Provide the (x, y) coordinate of the cell's center where the given text is located.  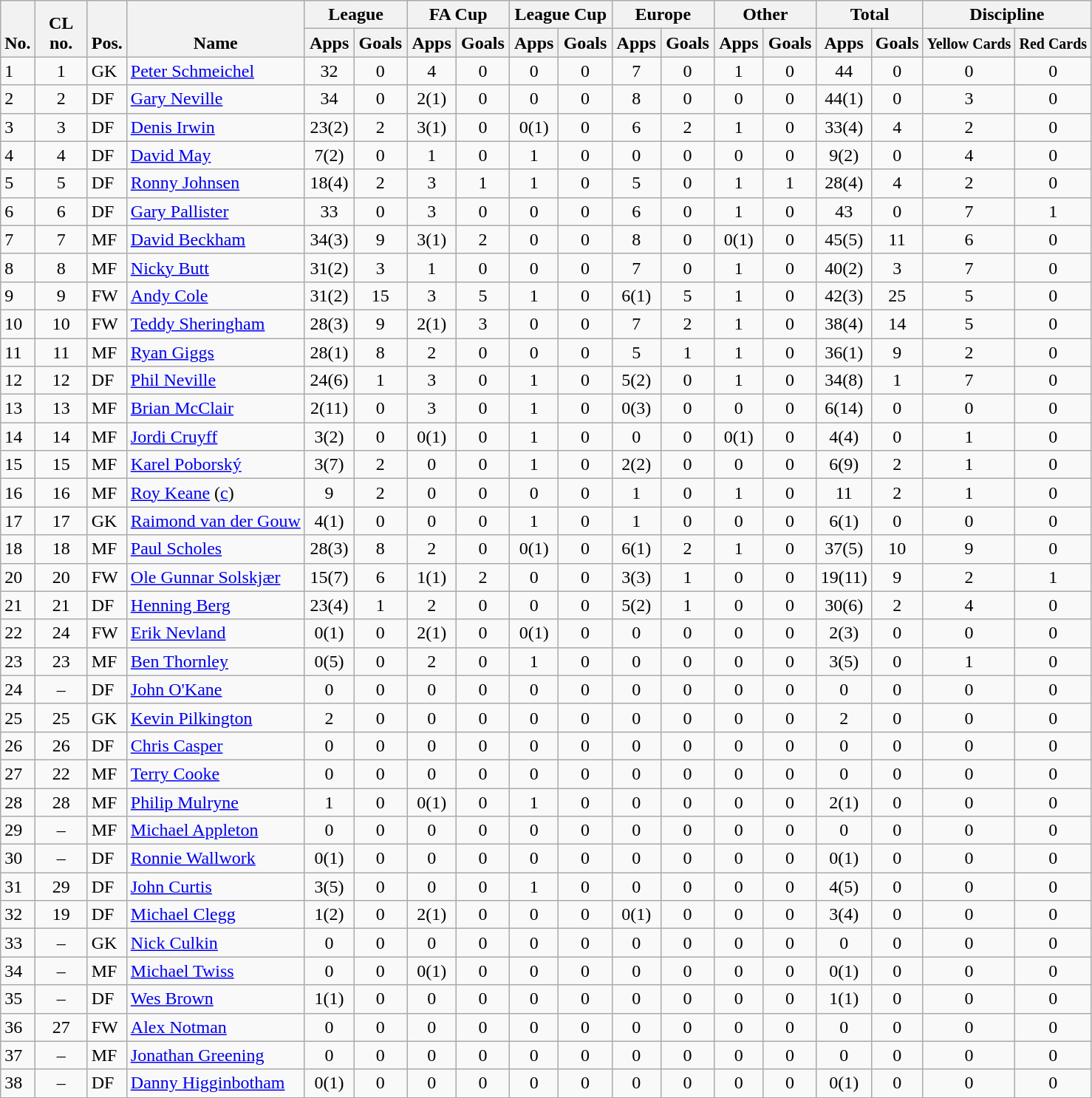
Red Cards (1054, 43)
Kevin Pilkington (216, 717)
Brian McClair (216, 409)
38(4) (844, 324)
Wes Brown (216, 999)
David Beckham (216, 239)
19(11) (844, 577)
Jonathan Greening (216, 1055)
9(2) (844, 155)
42(3) (844, 296)
Europe (663, 15)
Ronny Johnsen (216, 183)
31 (18, 887)
League (356, 15)
Roy Keane (c) (216, 493)
Paul Scholes (216, 549)
Gary Neville (216, 99)
CL no. (61, 29)
0(5) (330, 661)
23(2) (330, 127)
Jordi Cruyff (216, 437)
Name (216, 29)
3(2) (330, 437)
15(7) (330, 577)
Michael Clegg (216, 915)
Andy Cole (216, 296)
2(11) (330, 409)
30(6) (844, 605)
2(2) (637, 465)
18(4) (330, 183)
19 (61, 915)
Michael Twiss (216, 971)
38 (18, 1083)
30 (18, 859)
7(2) (330, 155)
36 (18, 1027)
43 (844, 211)
Erik Nevland (216, 633)
0(3) (637, 409)
Chris Casper (216, 746)
44 (844, 71)
No. (18, 29)
1(2) (330, 915)
Terry Cooke (216, 774)
Alex Notman (216, 1027)
FA Cup (458, 15)
4(1) (330, 521)
Gary Pallister (216, 211)
Ole Gunnar Solskjær (216, 577)
33(4) (844, 127)
John O'Kane (216, 689)
Danny Higginbotham (216, 1083)
4(4) (844, 437)
24(6) (330, 381)
28(1) (330, 352)
35 (18, 999)
34(3) (330, 239)
Ryan Giggs (216, 352)
Teddy Sheringham (216, 324)
3(7) (330, 465)
6(9) (844, 465)
Karel Poborský (216, 465)
John Curtis (216, 887)
4(5) (844, 887)
Ronnie Wallwork (216, 859)
Total (870, 15)
36(1) (844, 352)
Yellow Cards (969, 43)
Nicky Butt (216, 267)
Other (765, 15)
6(14) (844, 409)
Pos. (106, 29)
34(8) (844, 381)
David May (216, 155)
3(4) (844, 915)
Raimond van der Gouw (216, 521)
Denis Irwin (216, 127)
Philip Mulryne (216, 802)
Ben Thornley (216, 661)
Henning Berg (216, 605)
23(4) (330, 605)
45(5) (844, 239)
37(5) (844, 549)
Peter Schmeichel (216, 71)
Discipline (1007, 15)
2(3) (844, 633)
28(4) (844, 183)
League Cup (560, 15)
3(3) (637, 577)
44(1) (844, 99)
Michael Appleton (216, 831)
Phil Neville (216, 381)
Nick Culkin (216, 943)
37 (18, 1055)
40(2) (844, 267)
